Determine the (x, y) coordinate at the center of the cell enclosing the given text.  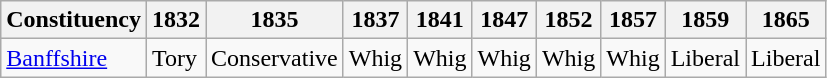
1832 (176, 20)
1865 (786, 20)
1857 (633, 20)
1852 (568, 20)
Constituency (74, 20)
1837 (375, 20)
Tory (176, 58)
1841 (440, 20)
Conservative (275, 58)
1835 (275, 20)
Banffshire (74, 58)
1859 (705, 20)
1847 (504, 20)
